From the cell containing the given text, extract its center point as (x, y) coordinate. 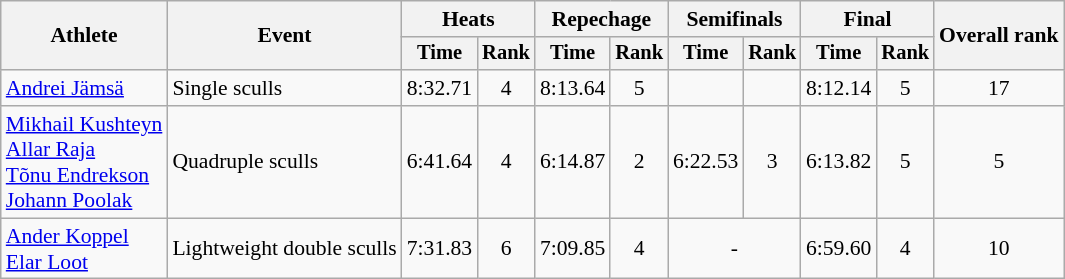
2 (639, 162)
Repechage (602, 19)
Semifinals (734, 19)
6 (506, 248)
7:09.85 (572, 248)
Heats (468, 19)
Andrei Jämsä (84, 88)
6:22.53 (706, 162)
6:13.82 (838, 162)
8:13.64 (572, 88)
Final (868, 19)
8:32.71 (440, 88)
Quadruple sculls (284, 162)
10 (998, 248)
Lightweight double sculls (284, 248)
17 (998, 88)
8:12.14 (838, 88)
7:31.83 (440, 248)
Mikhail KushteynAllar RajaTõnu EndreksonJohann Poolak (84, 162)
Overall rank (998, 36)
Single sculls (284, 88)
6:41.64 (440, 162)
- (734, 248)
Ander KoppelElar Loot (84, 248)
6:14.87 (572, 162)
3 (772, 162)
6:59.60 (838, 248)
Event (284, 36)
Athlete (84, 36)
